Find where the given text appears and provide that cell's center as (X, Y) coordinate. 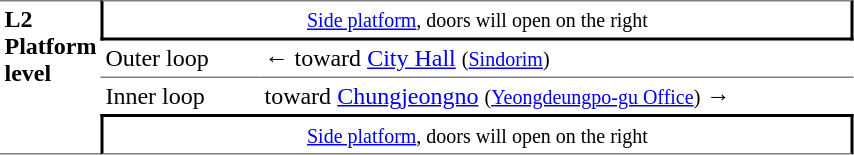
toward Chungjeongno (Yeongdeungpo-gu Office) → (557, 96)
Inner loop (180, 96)
← toward City Hall (Sindorim) (557, 59)
L2Platform level (50, 77)
Outer loop (180, 59)
